Identify which cell holds the provided text, then report its (x, y) central coordinate. 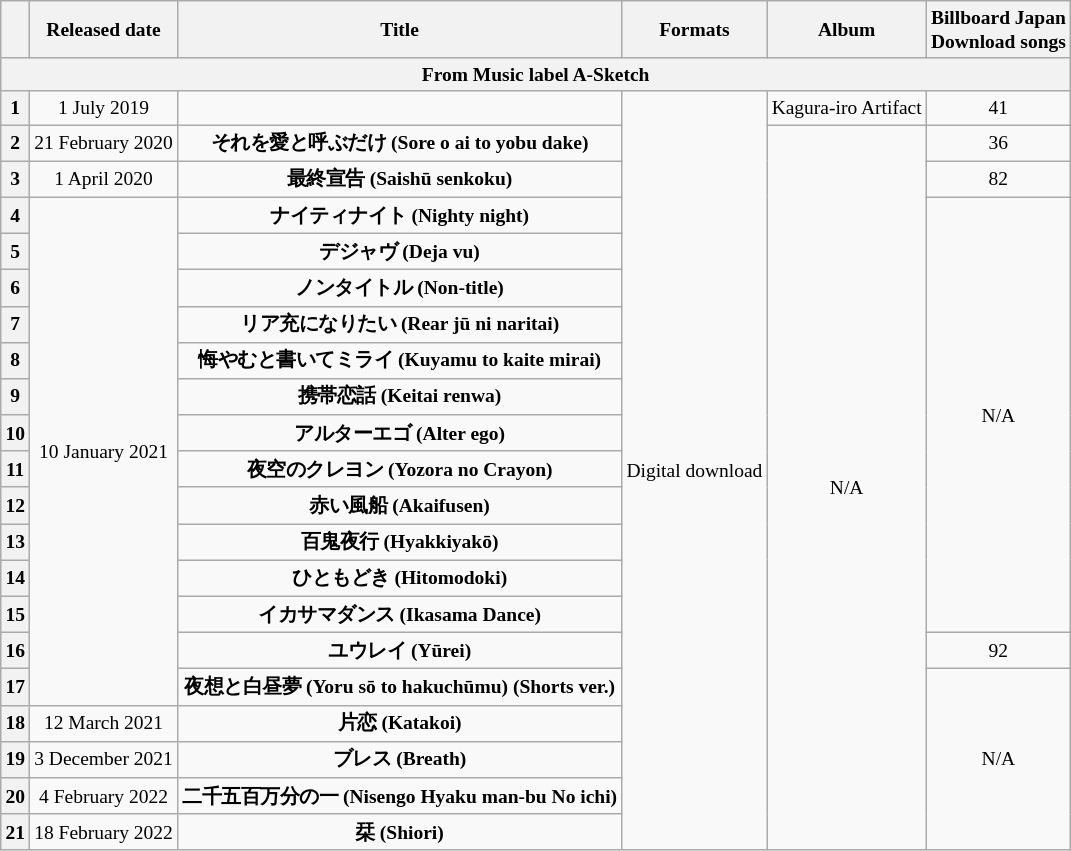
Digital download (694, 470)
夜想と白昼夢 (Yoru sō to hakuchūmu) (Shorts ver.) (399, 687)
ナイティナイト (Nighty night) (399, 215)
21 February 2020 (104, 143)
18 (16, 723)
2 (16, 143)
21 (16, 832)
ユウレイ (Yūrei) (399, 651)
15 (16, 614)
ひともどき (Hitomodoki) (399, 578)
36 (998, 143)
悔やむと書いてミライ (Kuyamu to kaite mirai) (399, 360)
16 (16, 651)
それを愛と呼ぶだけ (Sore o ai to yobu dake) (399, 143)
14 (16, 578)
百鬼夜行 (Hyakkiyakō) (399, 542)
11 (16, 469)
二千五百万分の一 (Nisengo Hyaku man-bu No ichi) (399, 796)
栞 (Shiori) (399, 832)
4 (16, 215)
10 January 2021 (104, 451)
12 March 2021 (104, 723)
20 (16, 796)
携帯恋話 (Keitai renwa) (399, 397)
Billboard JapanDownload songs (998, 30)
Released date (104, 30)
8 (16, 360)
13 (16, 542)
41 (998, 108)
赤い風船 (Akaifusen) (399, 505)
17 (16, 687)
6 (16, 288)
イカサマダンス (Ikasama Dance) (399, 614)
Title (399, 30)
3 December 2021 (104, 759)
5 (16, 251)
片恋 (Katakoi) (399, 723)
Kagura-iro Artifact (846, 108)
1 (16, 108)
9 (16, 397)
12 (16, 505)
1 April 2020 (104, 179)
夜空のクレヨン (Yozora no Crayon) (399, 469)
Album (846, 30)
82 (998, 179)
ノンタイトル (Non-title) (399, 288)
デジャヴ (Deja vu) (399, 251)
10 (16, 433)
Formats (694, 30)
1 July 2019 (104, 108)
リア充になりたい (Rear jū ni naritai) (399, 324)
19 (16, 759)
最終宣告 (Saishū senkoku) (399, 179)
From Music label A-Sketch (536, 74)
4 February 2022 (104, 796)
ブレス (Breath) (399, 759)
7 (16, 324)
18 February 2022 (104, 832)
アルターエゴ (Alter ego) (399, 433)
3 (16, 179)
92 (998, 651)
